Scan for the cell matching the given text and deliver its (x, y) coordinate at center. 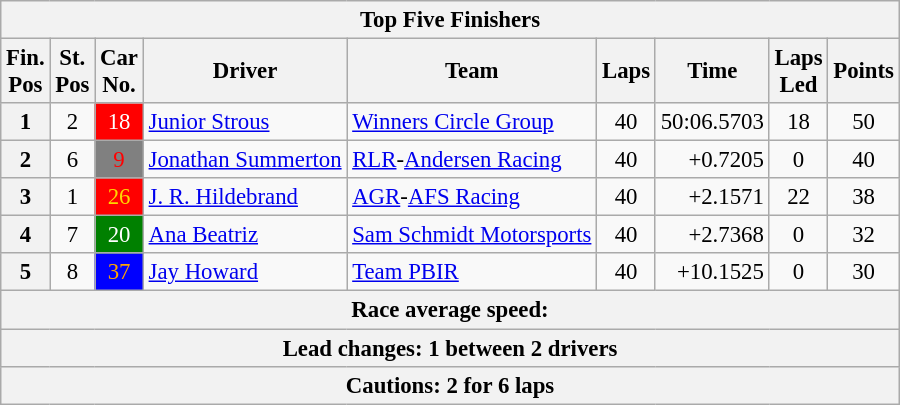
RLR-Andersen Racing (472, 160)
50 (864, 122)
Cautions: 2 for 6 laps (450, 385)
6 (72, 160)
Junior Strous (245, 122)
+2.7368 (712, 235)
CarNo. (120, 72)
+0.7205 (712, 160)
Jonathan Summerton (245, 160)
Race average speed: (450, 310)
Ana Beatriz (245, 235)
30 (864, 273)
Time (712, 72)
Team PBIR (472, 273)
LapsLed (798, 72)
AGR-AFS Racing (472, 197)
50:06.5703 (712, 122)
Laps (626, 72)
+2.1571 (712, 197)
Winners Circle Group (472, 122)
8 (72, 273)
38 (864, 197)
3 (26, 197)
Team (472, 72)
5 (26, 273)
Driver (245, 72)
7 (72, 235)
20 (120, 235)
St.Pos (72, 72)
+10.1525 (712, 273)
Top Five Finishers (450, 20)
Points (864, 72)
26 (120, 197)
Jay Howard (245, 273)
Lead changes: 1 between 2 drivers (450, 348)
Sam Schmidt Motorsports (472, 235)
32 (864, 235)
22 (798, 197)
4 (26, 235)
J. R. Hildebrand (245, 197)
Fin.Pos (26, 72)
9 (120, 160)
37 (120, 273)
